Search for the cell housing the specified text and yield its [x, y] center coordinate. 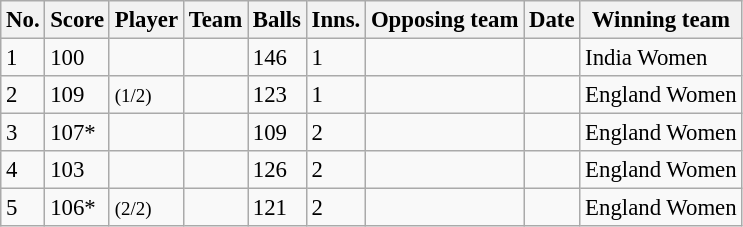
Winning team [661, 20]
India Women [661, 58]
No. [23, 20]
Opposing team [445, 20]
Team [215, 20]
121 [278, 208]
3 [23, 133]
Player [146, 20]
103 [78, 170]
Inns. [336, 20]
100 [78, 58]
123 [278, 95]
Balls [278, 20]
4 [23, 170]
Score [78, 20]
Date [552, 20]
106* [78, 208]
126 [278, 170]
107* [78, 133]
(1/2) [146, 95]
5 [23, 208]
146 [278, 58]
(2/2) [146, 208]
